For the text-containing cell, return its midpoint in (X, Y) coordinate format. 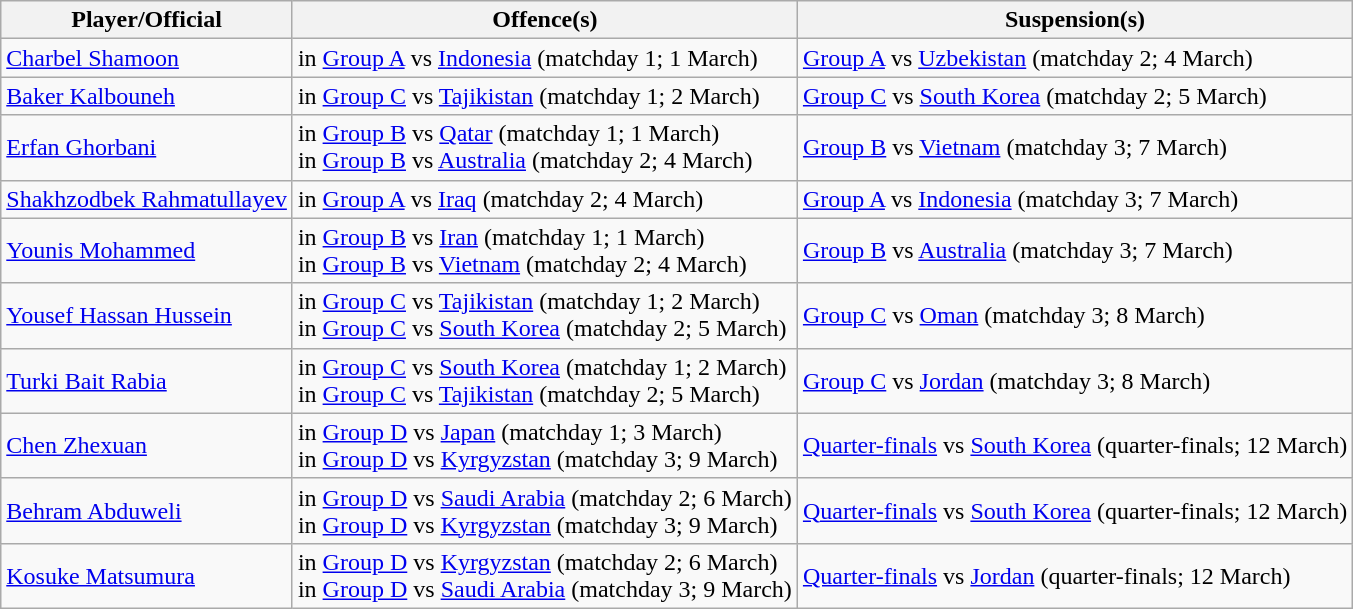
Group C vs South Korea (matchday 2; 5 March) (1074, 96)
in Group D vs Japan (matchday 1; 3 March) in Group D vs Kyrgyzstan (matchday 3; 9 March) (544, 446)
in Group B vs Qatar (matchday 1; 1 March) in Group B vs Australia (matchday 2; 4 March) (544, 148)
in Group B vs Iran (matchday 1; 1 March) in Group B vs Vietnam (matchday 2; 4 March) (544, 250)
in Group A vs Iraq (matchday 2; 4 March) (544, 199)
Group B vs Vietnam (matchday 3; 7 March) (1074, 148)
Group C vs Jordan (matchday 3; 8 March) (1074, 380)
Shakhzodbek Rahmatullayev (147, 199)
Chen Zhexuan (147, 446)
Erfan Ghorbani (147, 148)
Group C vs Oman (matchday 3; 8 March) (1074, 316)
in Group C vs South Korea (matchday 1; 2 March) in Group C vs Tajikistan (matchday 2; 5 March) (544, 380)
Kosuke Matsumura (147, 576)
in Group D vs Kyrgyzstan (matchday 2; 6 March) in Group D vs Saudi Arabia (matchday 3; 9 March) (544, 576)
in Group D vs Saudi Arabia (matchday 2; 6 March) in Group D vs Kyrgyzstan (matchday 3; 9 March) (544, 510)
in Group C vs Tajikistan (matchday 1; 2 March) (544, 96)
Younis Mohammed (147, 250)
Group A vs Uzbekistan (matchday 2; 4 March) (1074, 58)
Yousef Hassan Hussein (147, 316)
in Group A vs Indonesia (matchday 1; 1 March) (544, 58)
Turki Bait Rabia (147, 380)
Baker Kalbouneh (147, 96)
Offence(s) (544, 20)
Behram Abduweli (147, 510)
Group A vs Indonesia (matchday 3; 7 March) (1074, 199)
in Group C vs Tajikistan (matchday 1; 2 March) in Group C vs South Korea (matchday 2; 5 March) (544, 316)
Charbel Shamoon (147, 58)
Quarter-finals vs Jordan (quarter-finals; 12 March) (1074, 576)
Suspension(s) (1074, 20)
Group B vs Australia (matchday 3; 7 March) (1074, 250)
Player/Official (147, 20)
